Search for the cell housing the specified text and yield its [X, Y] center coordinate. 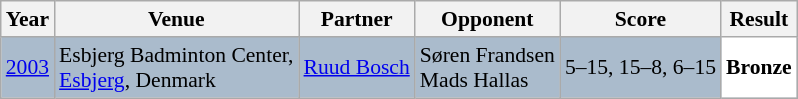
Esbjerg Badminton Center,Esbjerg, Denmark [176, 68]
Venue [176, 19]
Opponent [488, 19]
2003 [28, 68]
5–15, 15–8, 6–15 [640, 68]
Result [759, 19]
Søren Frandsen Mads Hallas [488, 68]
Score [640, 19]
Year [28, 19]
Partner [357, 19]
Bronze [759, 68]
Ruud Bosch [357, 68]
